Identify which cell holds the provided text, then report its [x, y] central coordinate. 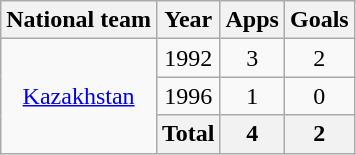
Kazakhstan [79, 96]
Apps [252, 20]
1992 [188, 58]
1996 [188, 96]
Goals [319, 20]
National team [79, 20]
3 [252, 58]
0 [319, 96]
1 [252, 96]
Year [188, 20]
4 [252, 134]
Total [188, 134]
